Return the [X, Y] coordinate for the center point of the cell that contains the specified text.  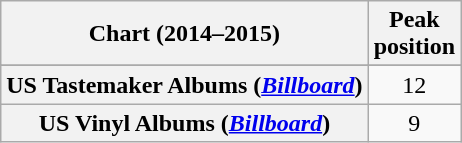
US Tastemaker Albums (Billboard) [184, 85]
Chart (2014–2015) [184, 34]
Peakposition [414, 34]
US Vinyl Albums (Billboard) [184, 123]
12 [414, 85]
9 [414, 123]
